Scan for the cell matching the given text and deliver its (X, Y) coordinate at center. 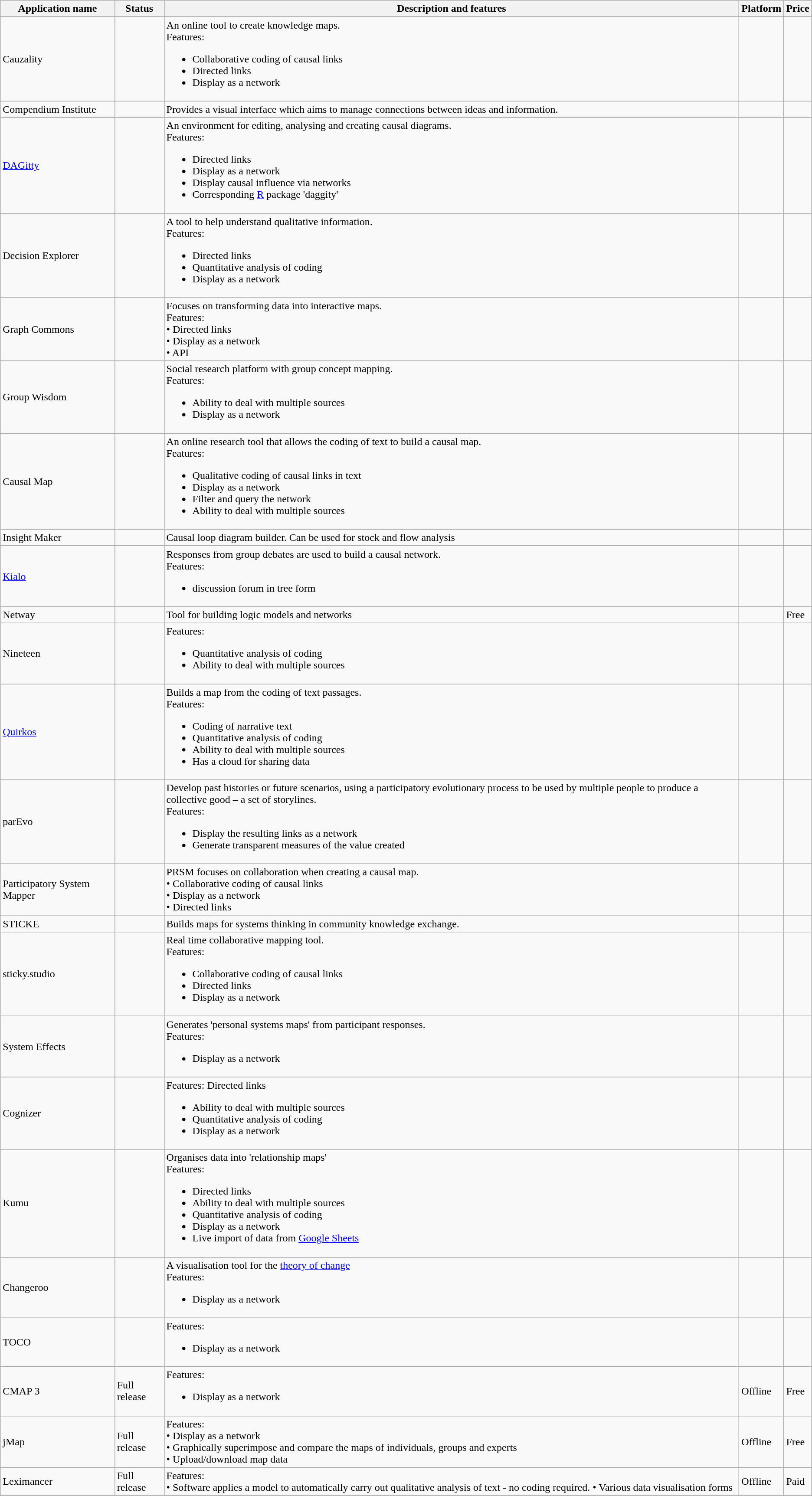
Kialo (57, 576)
Features:• Display as a network• Graphically superimpose and compare the maps of individuals, groups and experts• Upload/download map data (452, 1442)
Status (139, 9)
Description and features (452, 9)
sticky.studio (57, 974)
A tool to help understand qualitative information.Features:Directed linksQuantitative analysis of codingDisplay as a network (452, 255)
Graph Commons (57, 329)
Social research platform with group concept mapping.Features:Ability to deal with multiple sourcesDisplay as a network (452, 397)
Responses from group debates are used to build a causal network.Features:discussion forum in tree form (452, 576)
Platform (762, 9)
Insight Maker (57, 537)
Cauzality (57, 59)
Causal Map (57, 481)
Paid (798, 1482)
Features:Quantitative analysis of codingAbility to deal with multiple sources (452, 653)
Focuses on transforming data into interactive maps.Features:• Directed links• Display as a network• API (452, 329)
PRSM focuses on collaboration when creating a causal map.• Collaborative coding of causal links• Display as a network• Directed links (452, 890)
Participatory System Mapper (57, 890)
parEvo (57, 822)
Real time collaborative mapping tool.Features:Collaborative coding of causal linksDirected linksDisplay as a network (452, 974)
Features:• Software applies a model to automatically carry out qualitative analysis of text - no coding required. • Various data visualisation forms (452, 1482)
Leximancer (57, 1482)
Provides a visual interface which aims to manage connections between ideas and information. (452, 109)
Quirkos (57, 731)
jMap (57, 1442)
Decision Explorer (57, 255)
TOCO (57, 1342)
Generates 'personal systems maps' from participant responses.Features:Display as a network (452, 1047)
Cognizer (57, 1113)
A visualisation tool for the theory of changeFeatures:Display as a network (452, 1287)
Kumu (57, 1203)
STICKE (57, 924)
Compendium Institute (57, 109)
Application name (57, 9)
CMAP 3 (57, 1391)
DAGitty (57, 166)
Nineteen (57, 653)
Causal loop diagram builder. Can be used for stock and flow analysis (452, 537)
Group Wisdom (57, 397)
Netway (57, 615)
Tool for building logic models and networks (452, 615)
System Effects (57, 1047)
An online tool to create knowledge maps.Features:Collaborative coding of causal linksDirected linksDisplay as a network (452, 59)
Price (798, 9)
Changeroo (57, 1287)
Builds maps for systems thinking in community knowledge exchange. (452, 924)
Features: Directed linksAbility to deal with multiple sourcesQuantitative analysis of codingDisplay as a network (452, 1113)
